Provide the (x, y) coordinate of the cell's center where the given text is located.  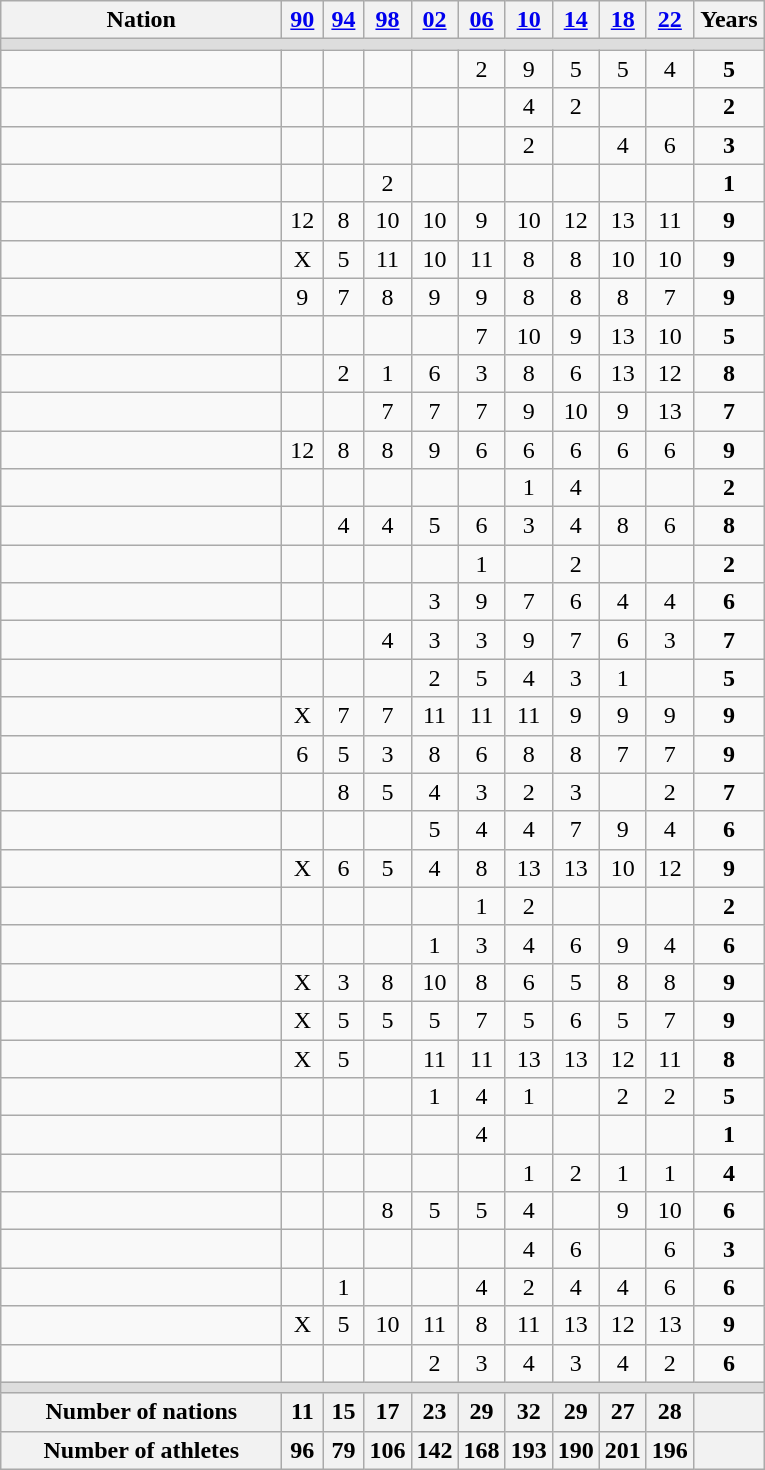
90 (302, 20)
94 (344, 20)
Nation (142, 20)
96 (302, 1450)
17 (388, 1412)
32 (528, 1412)
15 (344, 1412)
Years (728, 20)
23 (434, 1412)
02 (434, 20)
18 (622, 20)
27 (622, 1412)
193 (528, 1450)
Number of athletes (142, 1450)
79 (344, 1450)
201 (622, 1450)
22 (670, 20)
196 (670, 1450)
28 (670, 1412)
Number of nations (142, 1412)
106 (388, 1450)
190 (576, 1450)
142 (434, 1450)
98 (388, 20)
14 (576, 20)
168 (482, 1450)
06 (482, 20)
